Extract the (X, Y) coordinate from the center of the cell holding the provided text.  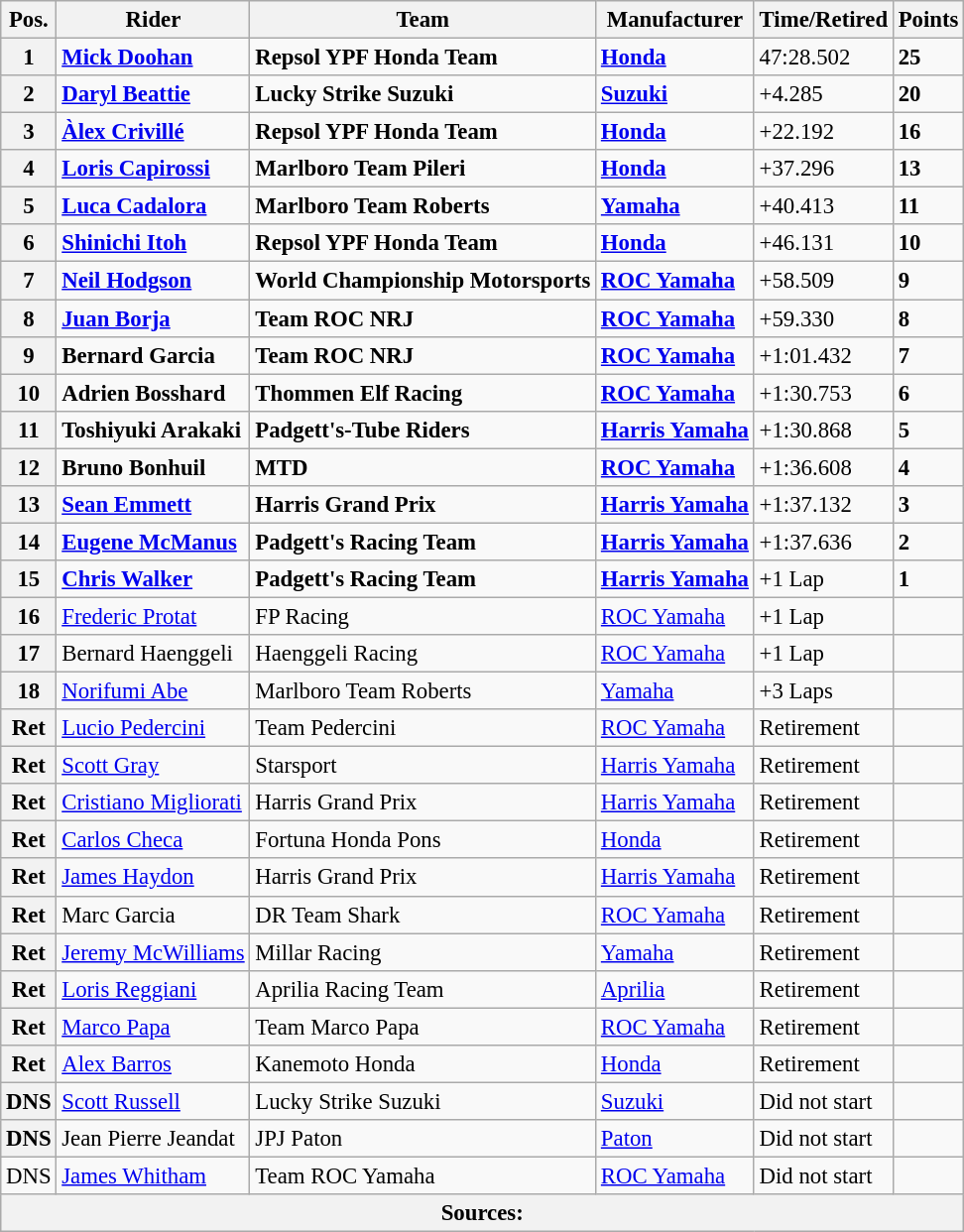
Lucio Pedercini (153, 728)
Àlex Crivillé (153, 132)
Sean Emmett (153, 505)
12 (29, 467)
Frederic Protat (153, 616)
Fortuna Honda Pons (422, 840)
JPJ Paton (422, 1139)
Millar Racing (422, 952)
+1:37.636 (823, 542)
+58.509 (823, 281)
Thommen Elf Racing (422, 393)
Jeremy McWilliams (153, 952)
FP Racing (422, 616)
+1:37.132 (823, 505)
Padgett's-Tube Riders (422, 430)
Loris Capirossi (153, 169)
Marlboro Team Pileri (422, 169)
Starsport (422, 766)
Adrien Bosshard (153, 393)
Toshiyuki Arakaki (153, 430)
Shinichi Itoh (153, 243)
25 (928, 58)
James Haydon (153, 878)
Eugene McManus (153, 542)
+1:30.753 (823, 393)
DR Team Shark (422, 915)
14 (29, 542)
Scott Gray (153, 766)
Kanemoto Honda (422, 1064)
Team Pedercini (422, 728)
Aprilia Racing Team (422, 989)
Luca Cadalora (153, 206)
Chris Walker (153, 579)
Cristiano Migliorati (153, 802)
Loris Reggiani (153, 989)
Points (928, 20)
Paton (675, 1139)
+22.192 (823, 132)
Daryl Beattie (153, 94)
+1:01.432 (823, 355)
Neil Hodgson (153, 281)
Marc Garcia (153, 915)
+46.131 (823, 243)
Bernard Haenggeli (153, 654)
47:28.502 (823, 58)
Haenggeli Racing (422, 654)
Team Marco Papa (422, 1027)
18 (29, 691)
15 (29, 579)
Sources: (482, 1213)
Aprilia (675, 989)
+1:30.868 (823, 430)
+4.285 (823, 94)
Scott Russell (153, 1101)
20 (928, 94)
Carlos Checa (153, 840)
Jean Pierre Jeandat (153, 1139)
+1:36.608 (823, 467)
Rider (153, 20)
17 (29, 654)
World Championship Motorsports (422, 281)
Manufacturer (675, 20)
Mick Doohan (153, 58)
Time/Retired (823, 20)
Pos. (29, 20)
+40.413 (823, 206)
James Whitham (153, 1175)
+37.296 (823, 169)
Bernard Garcia (153, 355)
Team (422, 20)
Bruno Bonhuil (153, 467)
Marco Papa (153, 1027)
Alex Barros (153, 1064)
MTD (422, 467)
Norifumi Abe (153, 691)
+59.330 (823, 318)
Team ROC Yamaha (422, 1175)
Juan Borja (153, 318)
+3 Laps (823, 691)
